Output the [x, y] coordinate of the center of the cell containing the given text.  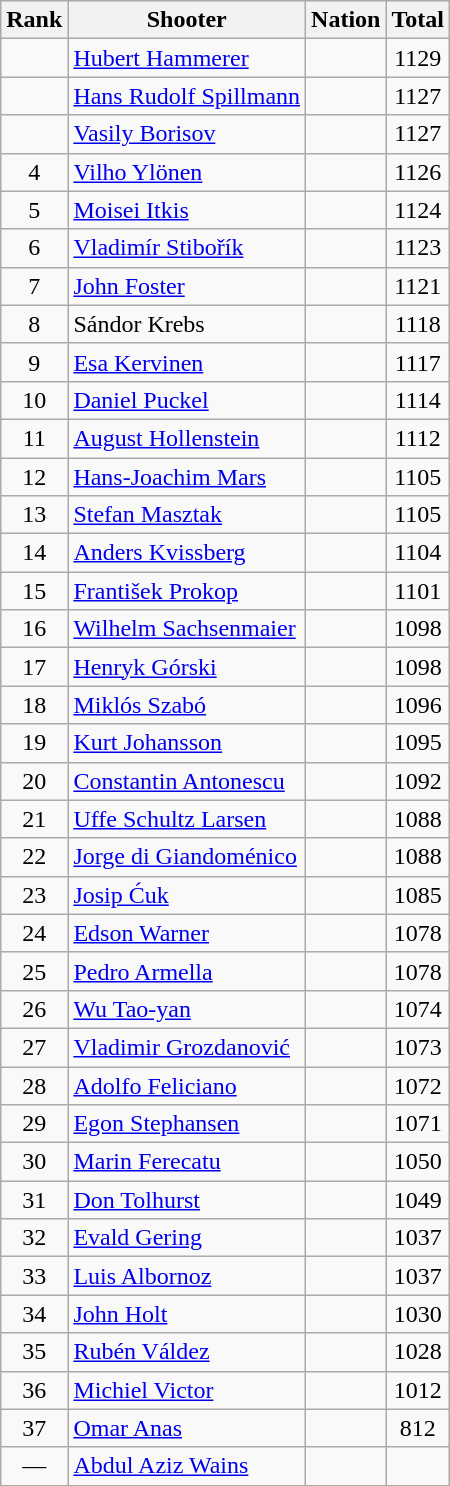
5 [34, 210]
27 [34, 1047]
1123 [418, 248]
1104 [418, 553]
1124 [418, 210]
14 [34, 553]
Luis Albornoz [187, 1276]
Hubert Hammerer [187, 58]
Moisei Itkis [187, 210]
22 [34, 857]
Sándor Krebs [187, 324]
30 [34, 1162]
1095 [418, 743]
34 [34, 1314]
1085 [418, 895]
1028 [418, 1352]
Don Tolhurst [187, 1200]
9 [34, 362]
Abdul Aziz Wains [187, 1466]
1030 [418, 1314]
28 [34, 1085]
Egon Stephansen [187, 1124]
1092 [418, 781]
Hans-Joachim Mars [187, 477]
Anders Kvissberg [187, 553]
19 [34, 743]
16 [34, 629]
35 [34, 1352]
Daniel Puckel [187, 400]
Stefan Masztak [187, 515]
21 [34, 819]
20 [34, 781]
36 [34, 1390]
Michiel Victor [187, 1390]
1112 [418, 438]
Miklós Szabó [187, 705]
Henryk Górski [187, 667]
11 [34, 438]
Adolfo Feliciano [187, 1085]
Constantin Antonescu [187, 781]
Rank [34, 20]
Vladimír Stibořík [187, 248]
Vasily Borisov [187, 134]
František Prokop [187, 591]
24 [34, 933]
Wu Tao-yan [187, 1009]
— [34, 1466]
Esa Kervinen [187, 362]
18 [34, 705]
12 [34, 477]
23 [34, 895]
1096 [418, 705]
Edson Warner [187, 933]
33 [34, 1276]
1118 [418, 324]
31 [34, 1200]
1074 [418, 1009]
Uffe Schultz Larsen [187, 819]
7 [34, 286]
August Hollenstein [187, 438]
Shooter [187, 20]
Kurt Johansson [187, 743]
Omar Anas [187, 1428]
Rubén Váldez [187, 1352]
1071 [418, 1124]
Josip Ćuk [187, 895]
13 [34, 515]
Vladimir Grozdanović [187, 1047]
26 [34, 1009]
6 [34, 248]
1129 [418, 58]
25 [34, 971]
32 [34, 1238]
29 [34, 1124]
Total [418, 20]
1073 [418, 1047]
Marin Ferecatu [187, 1162]
Wilhelm Sachsenmaier [187, 629]
1101 [418, 591]
17 [34, 667]
8 [34, 324]
Hans Rudolf Spillmann [187, 96]
John Holt [187, 1314]
Jorge di Giandoménico [187, 857]
37 [34, 1428]
Pedro Armella [187, 971]
1117 [418, 362]
15 [34, 591]
1126 [418, 172]
Vilho Ylönen [187, 172]
4 [34, 172]
Nation [346, 20]
John Foster [187, 286]
1049 [418, 1200]
812 [418, 1428]
1121 [418, 286]
1012 [418, 1390]
1072 [418, 1085]
10 [34, 400]
1114 [418, 400]
Evald Gering [187, 1238]
1050 [418, 1162]
